Provide the (X, Y) coordinate of the cell's center where the given text is located.  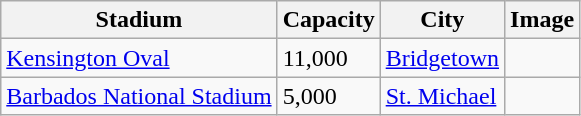
City (442, 20)
Capacity (328, 20)
Image (542, 20)
St. Michael (442, 96)
Kensington Oval (139, 58)
5,000 (328, 96)
Barbados National Stadium (139, 96)
11,000 (328, 58)
Bridgetown (442, 58)
Stadium (139, 20)
